Scan for the cell matching the given text and deliver its (X, Y) coordinate at center. 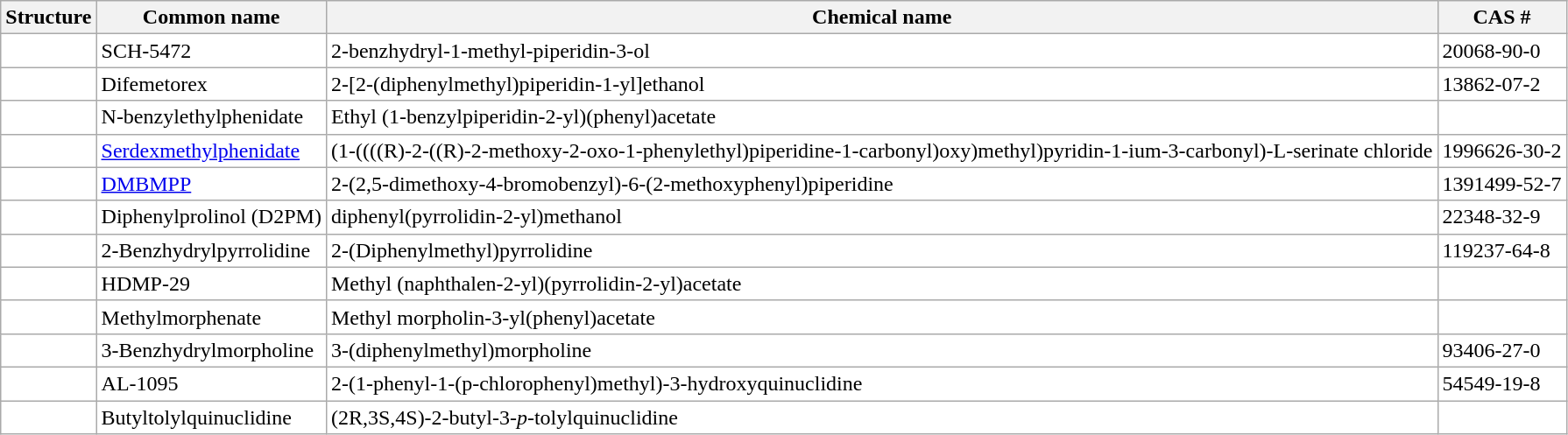
diphenyl(pyrrolidin-2-yl)methanol (881, 217)
Methyl morpholin-3-yl(phenyl)acetate (881, 317)
Methylmorphenate (211, 317)
2-[2-(diphenylmethyl)piperidin-1-yl]ethanol (881, 84)
Serdexmethylphenidate (211, 151)
54549-19-8 (1501, 383)
Structure (49, 18)
(2R,3S,4S)-2-butyl-3-p-tolylquinuclidine (881, 417)
20068-90-0 (1501, 51)
2-(1-phenyl-1-(p-chlorophenyl)methyl)-3-hydroxyquinuclidine (881, 383)
AL-1095 (211, 383)
3-(diphenylmethyl)morpholine (881, 350)
Ethyl (1-benzylpiperidin-2-yl)(phenyl)acetate (881, 117)
13862-07-2 (1501, 84)
93406-27-0 (1501, 350)
119237-64-8 (1501, 250)
2-benzhydryl-1-methyl-piperidin-3-ol (881, 51)
Chemical name (881, 18)
2-Benzhydrylpyrrolidine (211, 250)
Methyl (naphthalen-2-yl)(pyrrolidin-2-yl)acetate (881, 284)
1996626-30-2 (1501, 151)
(1-((((R)-2-((R)-2-methoxy-2-oxo-1-phenylethyl)piperidine-1-carbonyl)oxy)methyl)pyridin-1-ium-3-carbonyl)-L-serinate chloride (881, 151)
Difemetorex (211, 84)
SCH-5472 (211, 51)
22348-32-9 (1501, 217)
Diphenylprolinol (D2PM) (211, 217)
Butyltolylquinuclidine (211, 417)
2-(2,5-dimethoxy-4-bromobenzyl)-6-(2-methoxyphenyl)piperidine (881, 184)
DMBMPP (211, 184)
2-(Diphenylmethyl)pyrrolidine (881, 250)
CAS # (1501, 18)
1391499-52-7 (1501, 184)
Common name (211, 18)
3-Benzhydrylmorpholine (211, 350)
HDMP-29 (211, 284)
N-benzylethylphenidate (211, 117)
